Provide the (X, Y) coordinate of the cell's center where the given text is located.  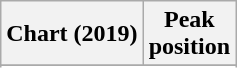
Chart (2019) (72, 34)
Peakposition (189, 34)
